Detect which cell encompasses the target text, then output its (X, Y) center coordinate. 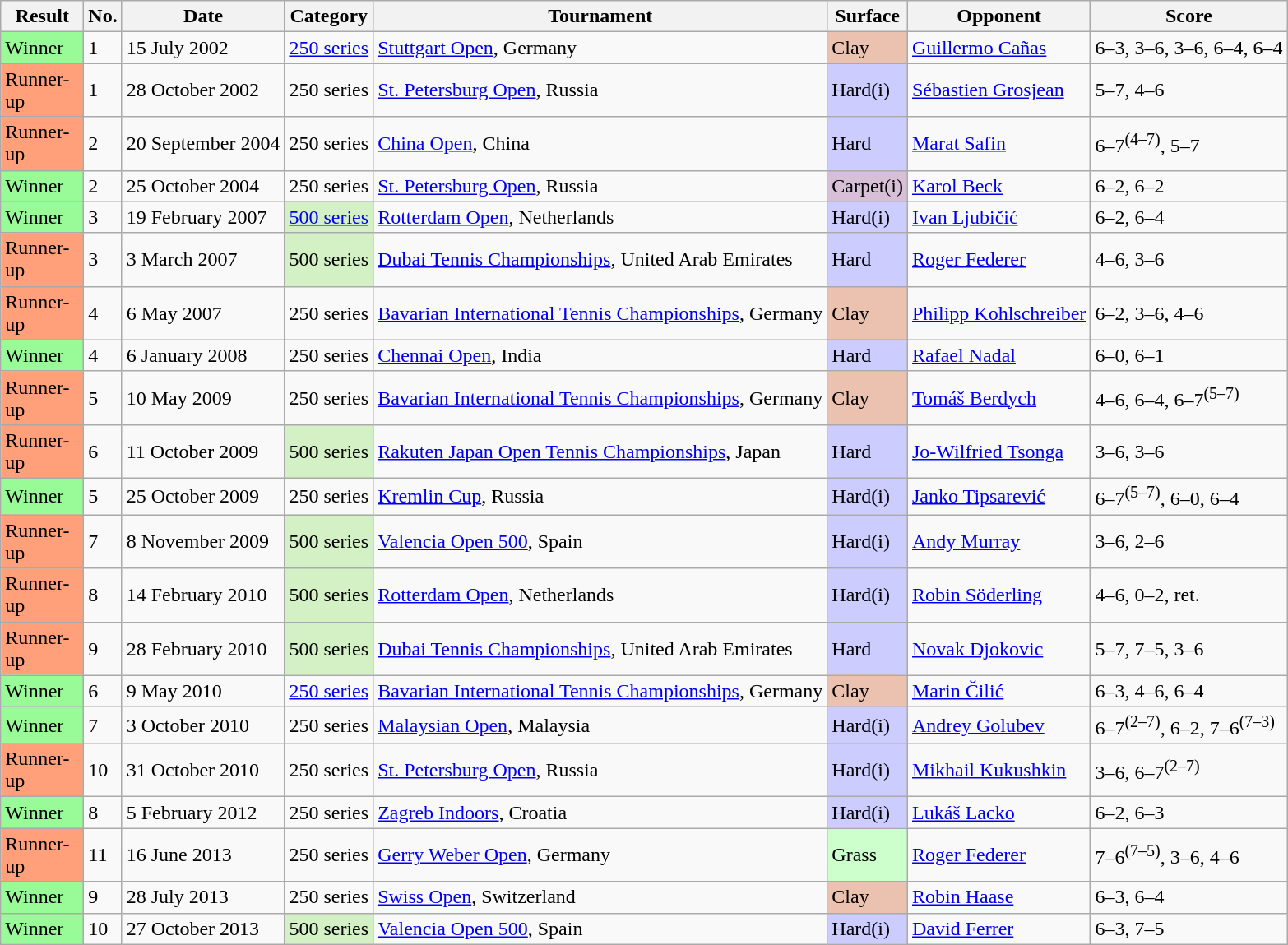
4–6, 3–6 (1189, 260)
4–6, 6–4, 6–7(5–7) (1189, 398)
11 (103, 855)
Marat Safin (998, 143)
Tomáš Berdych (998, 398)
6–2, 6–3 (1189, 813)
6–2, 6–4 (1189, 217)
David Ferrer (998, 929)
Andrey Golubev (998, 725)
Malaysian Open, Malaysia (600, 725)
Janko Tipsarević (998, 497)
Robin Haase (998, 897)
China Open, China (600, 143)
3 October 2010 (203, 725)
6–3, 7–5 (1189, 929)
19 February 2007 (203, 217)
6–2, 6–2 (1189, 186)
3–6, 6–7(2–7) (1189, 770)
Carpet(i) (868, 186)
3–6, 2–6 (1189, 541)
Zagreb Indoors, Croatia (600, 813)
Opponent (998, 16)
Category (329, 16)
15 July 2002 (203, 48)
6–7(5–7), 6–0, 6–4 (1189, 497)
Swiss Open, Switzerland (600, 897)
Mikhail Kukushkin (998, 770)
Robin Söderling (998, 595)
Grass (868, 855)
Stuttgart Open, Germany (600, 48)
Sébastien Grosjean (998, 90)
Kremlin Cup, Russia (600, 497)
28 October 2002 (203, 90)
Result (43, 16)
Philipp Kohlschreiber (998, 313)
Novak Djokovic (998, 648)
Guillermo Cañas (998, 48)
Chennai Open, India (600, 355)
3 March 2007 (203, 260)
Andy Murray (998, 541)
6 May 2007 (203, 313)
3–6, 3–6 (1189, 451)
10 May 2009 (203, 398)
28 February 2010 (203, 648)
No. (103, 16)
6 January 2008 (203, 355)
5–7, 4–6 (1189, 90)
6–0, 6–1 (1189, 355)
6–7(2–7), 6–2, 7–6(7–3) (1189, 725)
Ivan Ljubičić (998, 217)
6–3, 4–6, 6–4 (1189, 691)
11 October 2009 (203, 451)
Jo-Wilfried Tsonga (998, 451)
4–6, 0–2, ret. (1189, 595)
25 October 2004 (203, 186)
Score (1189, 16)
31 October 2010 (203, 770)
7–6(7–5), 3–6, 4–6 (1189, 855)
8 November 2009 (203, 541)
6–7(4–7), 5–7 (1189, 143)
6–3, 3–6, 3–6, 6–4, 6–4 (1189, 48)
Rakuten Japan Open Tennis Championships, Japan (600, 451)
6–2, 3–6, 4–6 (1189, 313)
Rafael Nadal (998, 355)
Tournament (600, 16)
Karol Beck (998, 186)
14 February 2010 (203, 595)
16 June 2013 (203, 855)
5 February 2012 (203, 813)
Date (203, 16)
Surface (868, 16)
9 May 2010 (203, 691)
Marin Čilić (998, 691)
28 July 2013 (203, 897)
6–3, 6–4 (1189, 897)
Lukáš Lacko (998, 813)
27 October 2013 (203, 929)
5–7, 7–5, 3–6 (1189, 648)
20 September 2004 (203, 143)
25 October 2009 (203, 497)
Gerry Weber Open, Germany (600, 855)
